Return (x, y) of the center of cell containing provided text 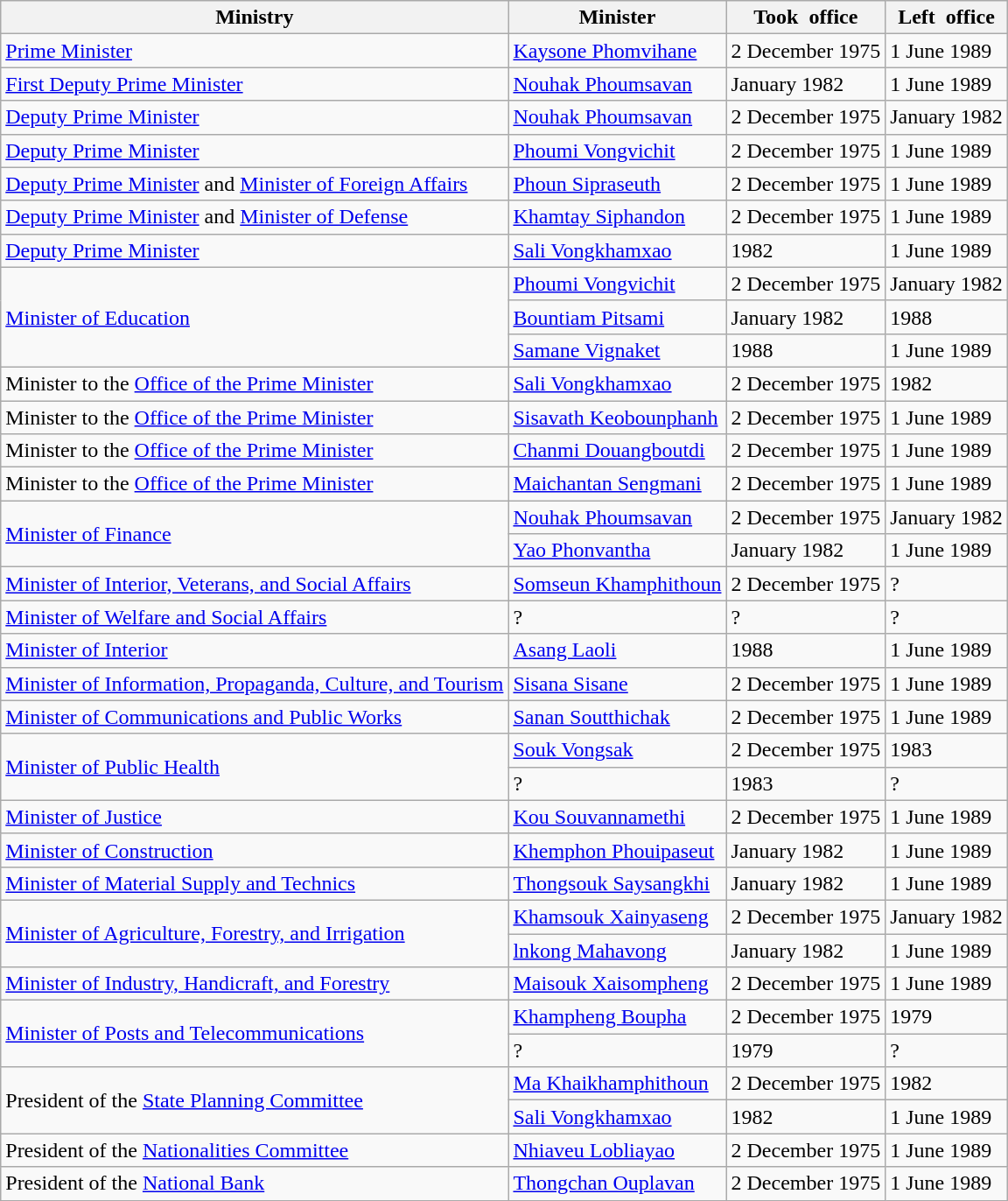
First Deputy Prime Minister (255, 84)
Prime Minister (255, 51)
President of the National Bank (255, 1183)
Ma Khaikhamphithoun (618, 1084)
Minister of Material Supply and Technics (255, 883)
President of the State Planning Committee (255, 1100)
Minister of Information, Propaganda, Culture, and Tourism (255, 684)
lnkong Mahavong (618, 950)
Deputy Prime Minister and Minister of Foreign Affairs (255, 184)
Souk Vongsak (618, 750)
Minister of Education (255, 317)
Kou Souvannamethi (618, 817)
Khemphon Phouipaseut (618, 850)
Samane Vignaket (618, 350)
Minister of Interior, Veterans, and Social Affairs (255, 584)
Left office (947, 18)
Minister of Posts and Telecommunications (255, 1034)
Maichantan Sengmani (618, 484)
Thongchan Ouplavan (618, 1183)
Somseun Khamphithoun (618, 584)
Khamsouk Xainyaseng (618, 917)
Minister (618, 18)
Minister of Public Health (255, 767)
Took office (806, 18)
Kaysone Phomvihane (618, 51)
Sisavath Keobounphanh (618, 418)
Minister of Construction (255, 850)
Sanan Soutthichak (618, 717)
Minister of Finance (255, 534)
Khampheng Boupha (618, 1017)
Ministry (255, 18)
Minister of Agriculture, Forestry, and Irrigation (255, 933)
Asang Laoli (618, 650)
Minister of Welfare and Social Affairs (255, 617)
Sisana Sisane (618, 684)
Minister of Communications and Public Works (255, 717)
Phoun Sipraseuth (618, 184)
Bountiam Pitsami (618, 317)
Thongsouk Saysangkhi (618, 883)
Maisouk Xaisompheng (618, 984)
Minister of Industry, Handicraft, and Forestry (255, 984)
Nhiaveu Lobliayao (618, 1150)
Minister of Justice (255, 817)
Chanmi Douangboutdi (618, 451)
President of the Nationalities Committee (255, 1150)
Minister of Interior (255, 650)
Deputy Prime Minister and Minister of Defense (255, 217)
Yao Phonvantha (618, 551)
Khamtay Siphandon (618, 217)
